Search for the cell housing the specified text and yield its [X, Y] center coordinate. 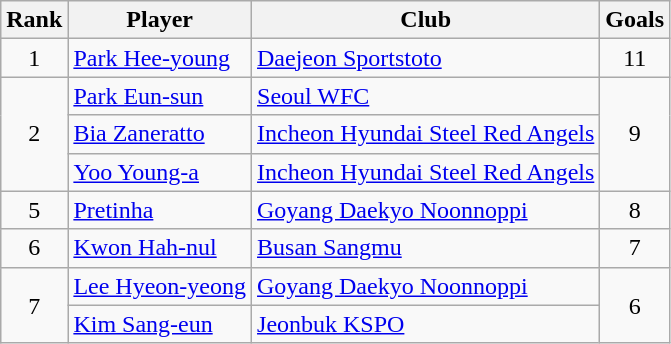
Yoo Young-a [160, 172]
11 [635, 58]
Bia Zaneratto [160, 134]
Kwon Hah-nul [160, 248]
Goals [635, 20]
Park Eun-sun [160, 96]
Daejeon Sportstoto [426, 58]
Jeonbuk KSPO [426, 324]
9 [635, 134]
Park Hee-young [160, 58]
Club [426, 20]
1 [34, 58]
Pretinha [160, 210]
Rank [34, 20]
8 [635, 210]
2 [34, 134]
5 [34, 210]
Busan Sangmu [426, 248]
Seoul WFC [426, 96]
Lee Hyeon-yeong [160, 286]
Kim Sang-eun [160, 324]
Player [160, 20]
